Provide the [x, y] coordinate of the cell's center where the given text is located.  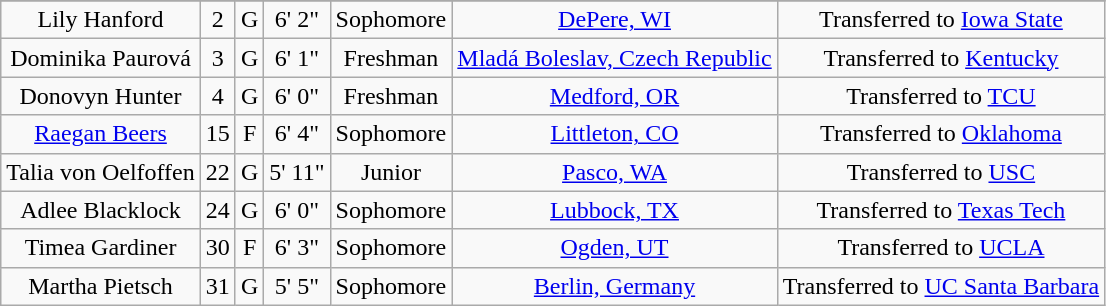
6' 1" [297, 58]
Donovyn Hunter [101, 96]
6' 3" [297, 248]
Timea Gardiner [101, 248]
Transferred to Kentucky [940, 58]
Martha Pietsch [101, 286]
Transferred to UCLA [940, 248]
Adlee Blacklock [101, 210]
Talia von Oelfoffen [101, 172]
30 [218, 248]
Transferred to Iowa State [940, 20]
Berlin, Germany [614, 286]
24 [218, 210]
5' 5" [297, 286]
Transferred to USC [940, 172]
Dominika Paurová [101, 58]
Ogden, UT [614, 248]
6' 4" [297, 134]
Littleton, CO [614, 134]
22 [218, 172]
Lily Hanford [101, 20]
5' 11" [297, 172]
Transferred to Texas Tech [940, 210]
3 [218, 58]
31 [218, 286]
2 [218, 20]
Transferred to UC Santa Barbara [940, 286]
Transferred to Oklahoma [940, 134]
6' 2" [297, 20]
4 [218, 96]
Mladá Boleslav, Czech Republic [614, 58]
Pasco, WA [614, 172]
Junior [391, 172]
Raegan Beers [101, 134]
DePere, WI [614, 20]
Lubbock, TX [614, 210]
Medford, OR [614, 96]
Transferred to TCU [940, 96]
15 [218, 134]
